From the cell containing the given text, extract its center point as [x, y] coordinate. 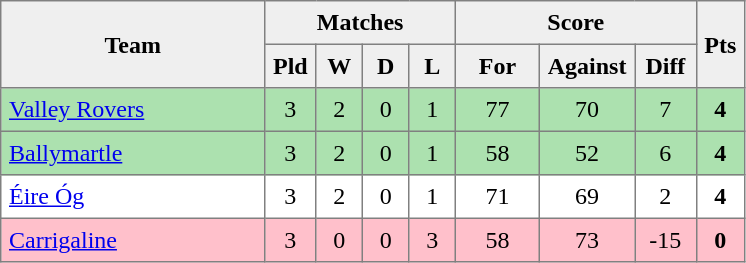
73 [586, 240]
Diff [666, 66]
Against [586, 66]
W [339, 66]
Carrigaline [133, 240]
70 [586, 110]
-15 [666, 240]
77 [497, 110]
6 [666, 153]
Team [133, 44]
Score [576, 23]
Matches [360, 23]
Ballymartle [133, 153]
52 [586, 153]
Pts [720, 44]
Pld [290, 66]
For [497, 66]
D [385, 66]
Valley Rovers [133, 110]
7 [666, 110]
Éire Óg [133, 197]
L [432, 66]
69 [586, 197]
71 [497, 197]
